For the text-containing cell, return its midpoint in [X, Y] coordinate format. 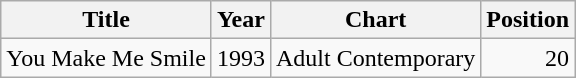
Position [528, 20]
You Make Me Smile [106, 58]
1993 [240, 58]
Chart [375, 20]
20 [528, 58]
Title [106, 20]
Adult Contemporary [375, 58]
Year [240, 20]
